Search for the cell housing the specified text and yield its [x, y] center coordinate. 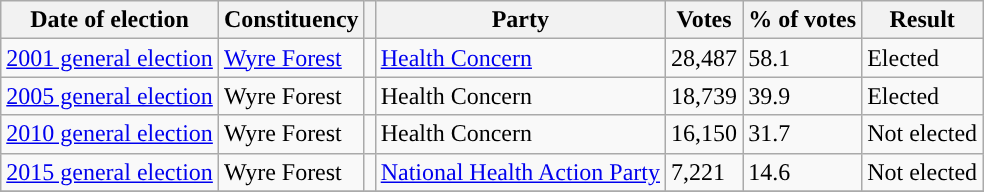
Constituency [291, 20]
31.7 [802, 134]
Votes [704, 20]
National Health Action Party [520, 172]
58.1 [802, 58]
2005 general election [110, 96]
28,487 [704, 58]
39.9 [802, 96]
14.6 [802, 172]
2001 general election [110, 58]
16,150 [704, 134]
% of votes [802, 20]
2015 general election [110, 172]
Date of election [110, 20]
18,739 [704, 96]
Party [520, 20]
Result [922, 20]
7,221 [704, 172]
2010 general election [110, 134]
